Return [X, Y] of the center of cell containing provided text 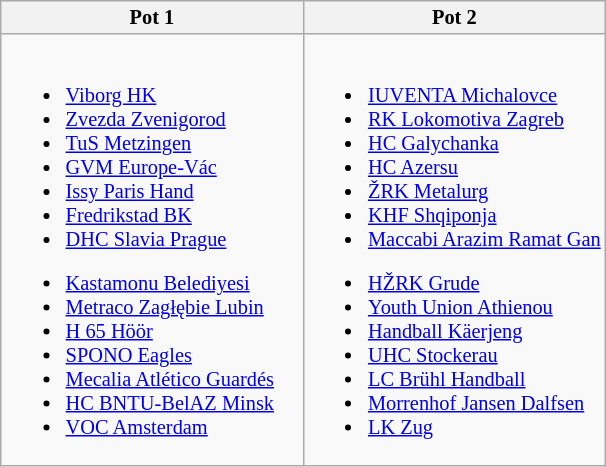
Pot 1 [152, 17]
Pot 2 [454, 17]
